Determine the (x, y) coordinate at the center of the cell enclosing the given text.  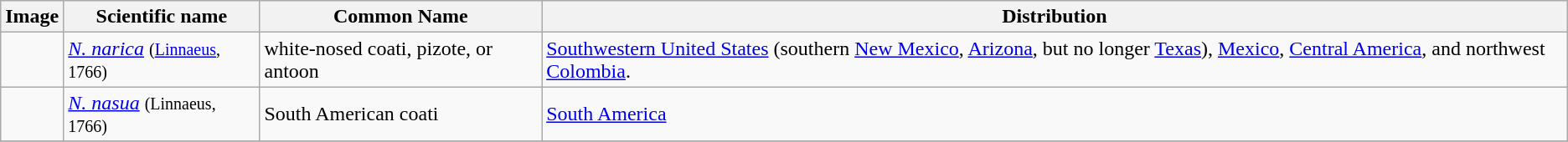
N. nasua (Linnaeus, 1766) (162, 114)
white-nosed coati, pizote, or antoon (400, 60)
Southwestern United States (southern New Mexico, Arizona, but no longer Texas), Mexico, Central America, and northwest Colombia. (1055, 60)
South American coati (400, 114)
Image (32, 17)
South America (1055, 114)
Distribution (1055, 17)
Common Name (400, 17)
N. narica (Linnaeus, 1766) (162, 60)
Scientific name (162, 17)
